Pinpoint the cell where the given text exists, returning its [X, Y] midpoint coordinate. 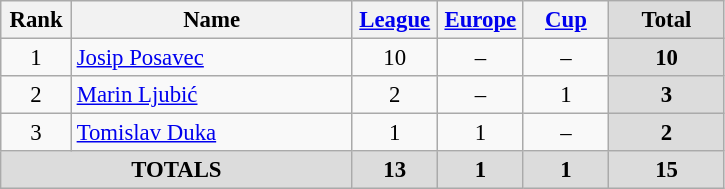
Cup [566, 20]
Europe [481, 20]
League [395, 20]
Rank [36, 20]
Marin Ljubić [212, 95]
TOTALS [176, 170]
Name [212, 20]
13 [395, 170]
Total [667, 20]
Tomislav Duka [212, 133]
Josip Posavec [212, 58]
15 [667, 170]
